Return the (X, Y) coordinate for the center point of the cell that contains the specified text.  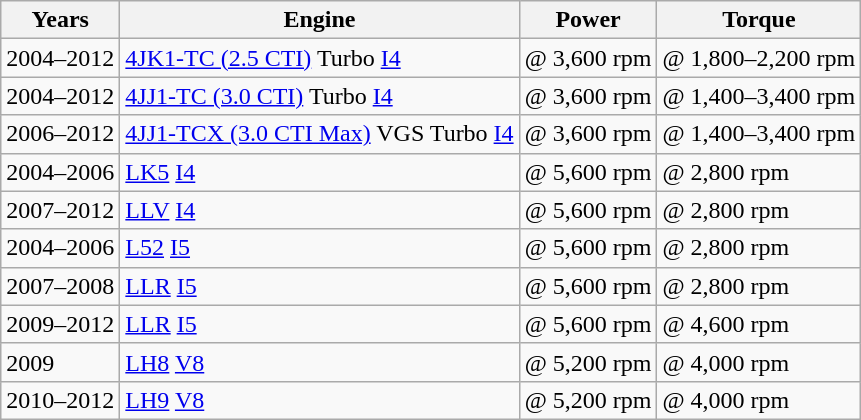
@ 4,600 rpm (759, 324)
LLV I4 (320, 210)
4JJ1-TCX (3.0 CTI Max) VGS Turbo I4 (320, 134)
LK5 I4 (320, 172)
Years (60, 20)
Engine (320, 20)
@ 1,800–2,200 rpm (759, 58)
2010–2012 (60, 400)
L52 I5 (320, 248)
4JK1-TC (2.5 CTI) Turbo I4 (320, 58)
LH9 V8 (320, 400)
2009–2012 (60, 324)
2009 (60, 362)
Torque (759, 20)
2007–2012 (60, 210)
2006–2012 (60, 134)
2007–2008 (60, 286)
LH8 V8 (320, 362)
4JJ1-TC (3.0 CTI) Turbo I4 (320, 96)
Power (588, 20)
